Provide the (x, y) coordinate of the cell's center where the given text is located.  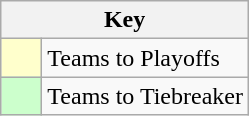
Teams to Playoffs (146, 58)
Teams to Tiebreaker (146, 96)
Key (125, 20)
